Detect which cell encompasses the target text, then output its [x, y] center coordinate. 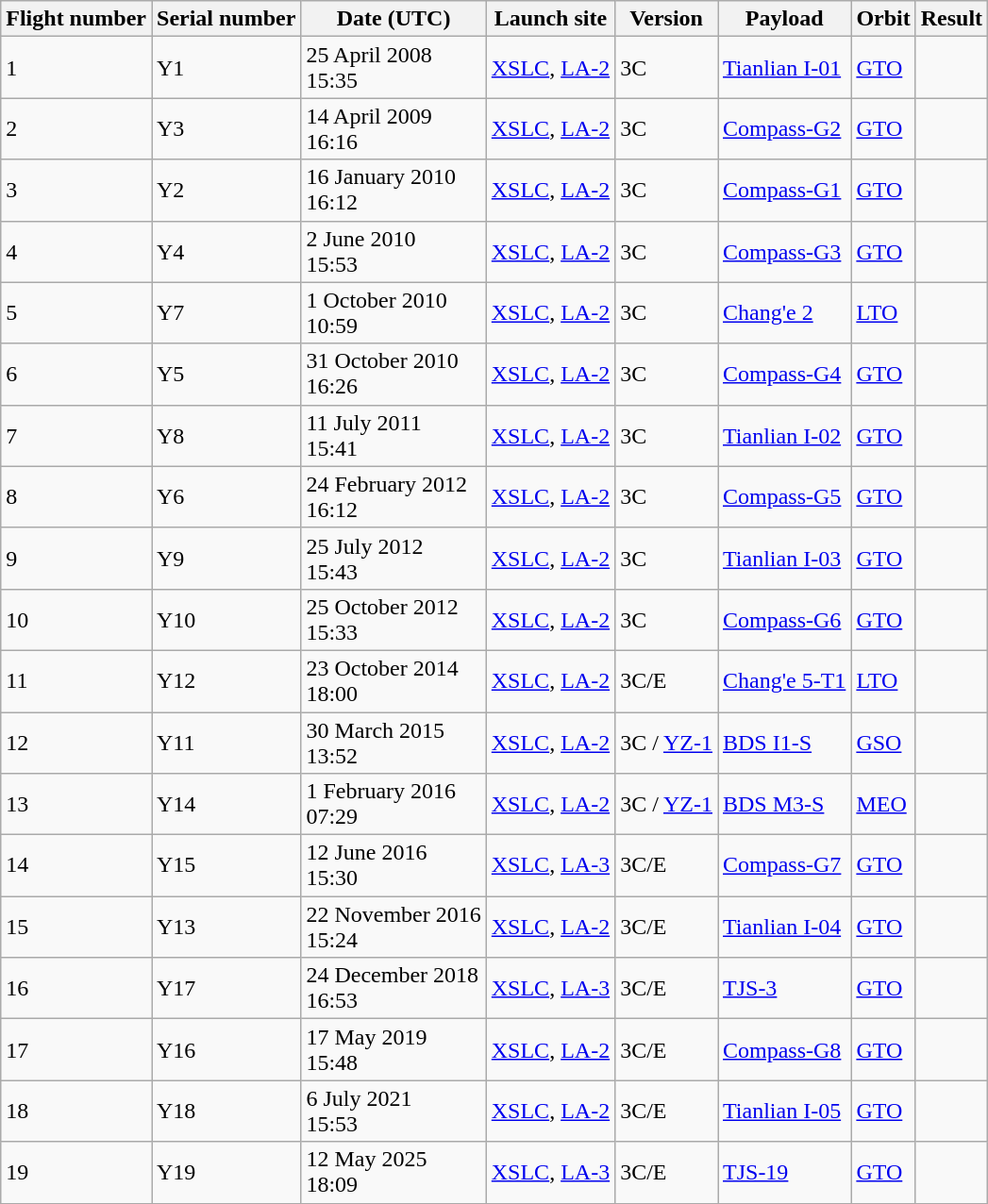
TJS-19 [783, 1172]
25 July 201215:43 [394, 559]
Y2 [226, 191]
2 June 201015:53 [394, 251]
Y9 [226, 559]
6 [76, 374]
Compass-G8 [783, 1049]
30 March 201513:52 [394, 742]
Compass-G6 [783, 619]
Y8 [226, 436]
Chang'e 2 [783, 313]
5 [76, 313]
Y3 [226, 128]
Y13 [226, 927]
25 April 200815:35 [394, 68]
Y10 [226, 619]
1 [76, 68]
17 May 201915:48 [394, 1049]
Y19 [226, 1172]
12 [76, 742]
23 October 201418:00 [394, 681]
Y18 [226, 1112]
24 February 201216:12 [394, 496]
13 [76, 804]
14 April 200916:16 [394, 128]
Y12 [226, 681]
24 December 201816:53 [394, 989]
Payload [783, 19]
17 [76, 1049]
Tianlian I-02 [783, 436]
22 November 201615:24 [394, 927]
Y14 [226, 804]
25 October 201215:33 [394, 619]
1 February 201607:29 [394, 804]
16 January 201016:12 [394, 191]
Version [666, 19]
12 June 201615:30 [394, 866]
Tianlian I-05 [783, 1112]
19 [76, 1172]
Compass-G1 [783, 191]
16 [76, 989]
Y6 [226, 496]
4 [76, 251]
Tianlian I-04 [783, 927]
2 [76, 128]
Tianlian I-03 [783, 559]
8 [76, 496]
31 October 201016:26 [394, 374]
11 July 201115:41 [394, 436]
Flight number [76, 19]
6 July 202115:53 [394, 1112]
Y11 [226, 742]
Compass-G3 [783, 251]
Result [951, 19]
11 [76, 681]
18 [76, 1112]
Y15 [226, 866]
3 [76, 191]
MEO [883, 804]
Chang'e 5-T1 [783, 681]
1 October 201010:59 [394, 313]
Compass-G5 [783, 496]
9 [76, 559]
Serial number [226, 19]
TJS-3 [783, 989]
12 May 202518:09 [394, 1172]
BDS M3-S [783, 804]
Y16 [226, 1049]
Y5 [226, 374]
7 [76, 436]
Orbit [883, 19]
Launch site [550, 19]
Compass-G2 [783, 128]
15 [76, 927]
Y17 [226, 989]
Compass-G4 [783, 374]
Y7 [226, 313]
Y1 [226, 68]
Y4 [226, 251]
Tianlian I-01 [783, 68]
Compass-G7 [783, 866]
BDS I1-S [783, 742]
10 [76, 619]
14 [76, 866]
Date (UTC) [394, 19]
GSO [883, 742]
